Extract the (X, Y) coordinate from the center of the cell holding the provided text.  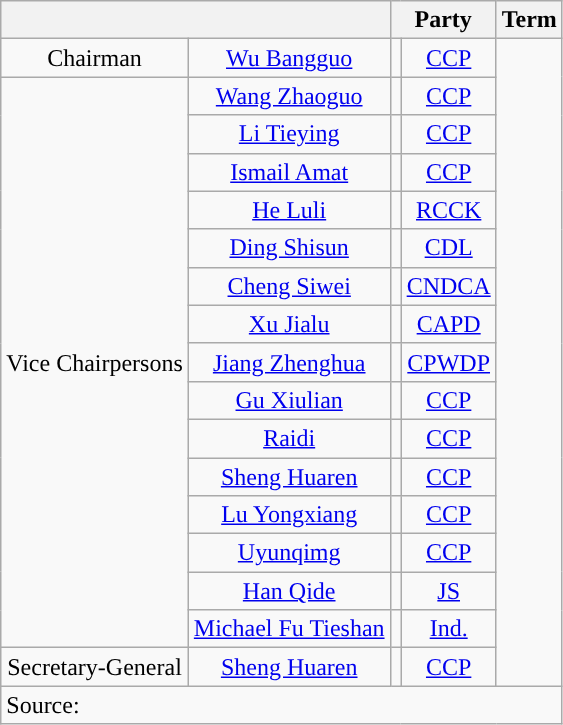
CAPD (448, 324)
Cheng Siwei (289, 286)
Party (443, 20)
Ind. (448, 629)
Li Tieying (289, 134)
Michael Fu Tieshan (289, 629)
Wu Bangguo (289, 58)
Term (529, 20)
Gu Xiulian (289, 400)
Lu Yongxiang (289, 515)
CNDCA (448, 286)
Vice Chairpersons (95, 362)
Raidi (289, 438)
He Luli (289, 210)
Wang Zhaoguo (289, 96)
Chairman (95, 58)
Han Qide (289, 591)
JS (448, 591)
Ding Shisun (289, 248)
Uyunqimg (289, 553)
Source: (282, 705)
RCCK (448, 210)
Secretary-General (95, 667)
CPWDP (448, 362)
Ismail Amat (289, 172)
CDL (448, 248)
Xu Jialu (289, 324)
Jiang Zhenghua (289, 362)
